Find where the given text appears and provide that cell's center as [X, Y] coordinate. 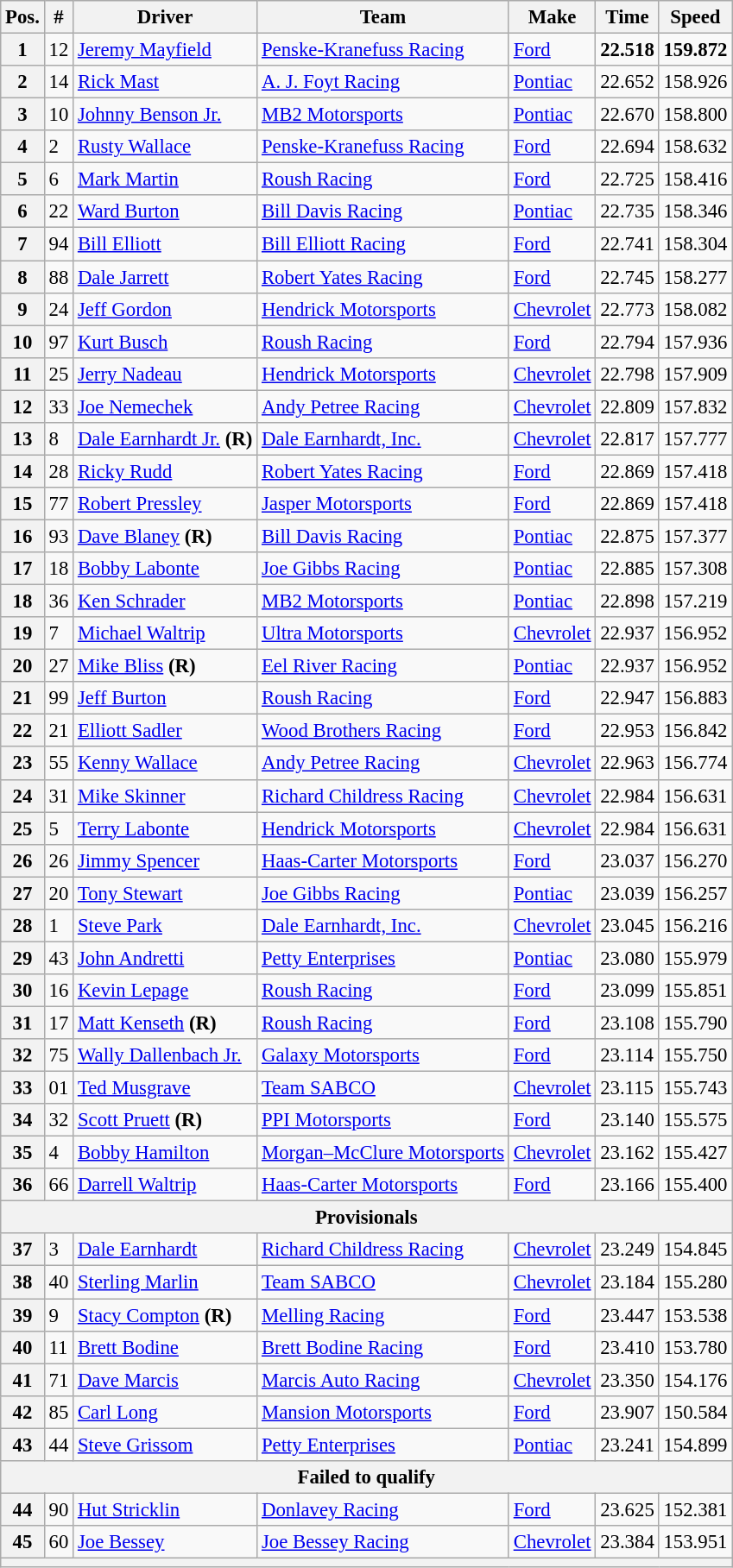
Darrell Waltrip [166, 1185]
23.115 [627, 1088]
23.099 [627, 991]
22.875 [627, 536]
Kurt Busch [166, 342]
23.447 [627, 1315]
154.176 [696, 1380]
150.584 [696, 1412]
97 [59, 342]
Joe Bessey [166, 1542]
22.745 [627, 277]
157.377 [696, 536]
Make [552, 17]
75 [59, 1055]
93 [59, 536]
156.842 [696, 731]
Bill Elliott [166, 244]
23.162 [627, 1153]
155.427 [696, 1153]
157.219 [696, 601]
Morgan–McClure Motorsports [383, 1153]
155.750 [696, 1055]
Scott Pruett (R) [166, 1120]
22.953 [627, 731]
Mike Bliss (R) [166, 666]
22.735 [627, 211]
23.410 [627, 1347]
22.809 [627, 406]
Joe Bessey Racing [383, 1542]
# [59, 17]
Provisionals [366, 1218]
Jasper Motorsports [383, 504]
22.798 [627, 374]
23.114 [627, 1055]
Jeff Gordon [166, 309]
Team [383, 17]
156.270 [696, 860]
22.694 [627, 147]
23.045 [627, 926]
23.080 [627, 958]
Ricky Rudd [166, 471]
Pos. [22, 17]
153.538 [696, 1315]
Terry Labonte [166, 828]
Robert Pressley [166, 504]
23.037 [627, 860]
01 [59, 1088]
Kenny Wallace [166, 764]
157.936 [696, 342]
155.790 [696, 1023]
158.082 [696, 309]
155.743 [696, 1088]
13 [22, 439]
66 [59, 1185]
Johnny Benson Jr. [166, 115]
29 [22, 958]
Jerry Nadeau [166, 374]
Marcis Auto Racing [383, 1380]
157.909 [696, 374]
23.625 [627, 1509]
22.652 [627, 82]
153.951 [696, 1542]
156.883 [696, 698]
45 [22, 1542]
Hut Stricklin [166, 1509]
Sterling Marlin [166, 1282]
37 [22, 1250]
15 [22, 504]
23.184 [627, 1282]
22.963 [627, 764]
23.039 [627, 893]
Wood Brothers Racing [383, 731]
23.241 [627, 1445]
Failed to qualify [366, 1477]
Carl Long [166, 1412]
158.800 [696, 115]
156.774 [696, 764]
156.257 [696, 893]
Bobby Labonte [166, 569]
157.308 [696, 569]
23.249 [627, 1250]
158.416 [696, 179]
Mansion Motorsports [383, 1412]
Brett Bodine [166, 1347]
Galaxy Motorsports [383, 1055]
Jimmy Spencer [166, 860]
Steve Park [166, 926]
Elliott Sadler [166, 731]
158.632 [696, 147]
60 [59, 1542]
157.832 [696, 406]
152.381 [696, 1509]
155.400 [696, 1185]
155.979 [696, 958]
22.898 [627, 601]
Donlavey Racing [383, 1509]
Joe Nemechek [166, 406]
23.384 [627, 1542]
Steve Grissom [166, 1445]
Dale Earnhardt [166, 1250]
158.926 [696, 82]
Dave Blaney (R) [166, 536]
Kevin Lepage [166, 991]
22.817 [627, 439]
35 [22, 1153]
Dave Marcis [166, 1380]
158.346 [696, 211]
42 [22, 1412]
99 [59, 698]
Ward Burton [166, 211]
157.777 [696, 439]
23.907 [627, 1412]
PPI Motorsports [383, 1120]
22.947 [627, 698]
Ken Schrader [166, 601]
77 [59, 504]
Brett Bodine Racing [383, 1347]
90 [59, 1509]
Jeff Burton [166, 698]
19 [22, 633]
Bill Elliott Racing [383, 244]
153.780 [696, 1347]
158.304 [696, 244]
Stacy Compton (R) [166, 1315]
23.350 [627, 1380]
Michael Waltrip [166, 633]
John Andretti [166, 958]
155.851 [696, 991]
22.741 [627, 244]
154.899 [696, 1445]
22.773 [627, 309]
23.140 [627, 1120]
Jeremy Mayfield [166, 50]
39 [22, 1315]
85 [59, 1412]
22.518 [627, 50]
22.794 [627, 342]
Speed [696, 17]
158.277 [696, 277]
154.845 [696, 1250]
Mark Martin [166, 179]
Driver [166, 17]
A. J. Foyt Racing [383, 82]
156.216 [696, 926]
Melling Racing [383, 1315]
34 [22, 1120]
Time [627, 17]
155.280 [696, 1282]
22.670 [627, 115]
Bobby Hamilton [166, 1153]
71 [59, 1380]
88 [59, 277]
Eel River Racing [383, 666]
55 [59, 764]
23.166 [627, 1185]
94 [59, 244]
159.872 [696, 50]
Tony Stewart [166, 893]
22.885 [627, 569]
155.575 [696, 1120]
Dale Jarrett [166, 277]
38 [22, 1282]
30 [22, 991]
22.725 [627, 179]
Ted Musgrave [166, 1088]
41 [22, 1380]
Wally Dallenbach Jr. [166, 1055]
Rusty Wallace [166, 147]
Rick Mast [166, 82]
23.108 [627, 1023]
Ultra Motorsports [383, 633]
23 [22, 764]
Dale Earnhardt Jr. (R) [166, 439]
Matt Kenseth (R) [166, 1023]
Mike Skinner [166, 796]
